Locate the cell with the specified text and output its (X, Y) center coordinate. 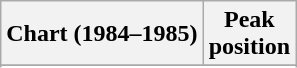
Peakposition (249, 34)
Chart (1984–1985) (102, 34)
